Determine the [X, Y] coordinate at the center of the cell enclosing the given text.  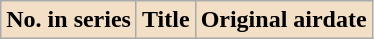
Original airdate [284, 20]
No. in series [69, 20]
Title [166, 20]
